Find where the given text appears and provide that cell's center as (x, y) coordinate. 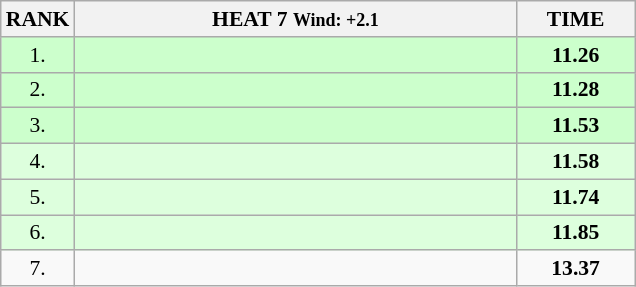
11.28 (576, 90)
11.58 (576, 162)
TIME (576, 19)
11.85 (576, 233)
HEAT 7 Wind: +2.1 (295, 19)
1. (38, 55)
11.53 (576, 126)
5. (38, 197)
6. (38, 233)
4. (38, 162)
2. (38, 90)
RANK (38, 19)
11.26 (576, 55)
3. (38, 126)
13.37 (576, 269)
7. (38, 269)
11.74 (576, 197)
